Search for the cell housing the specified text and yield its [X, Y] center coordinate. 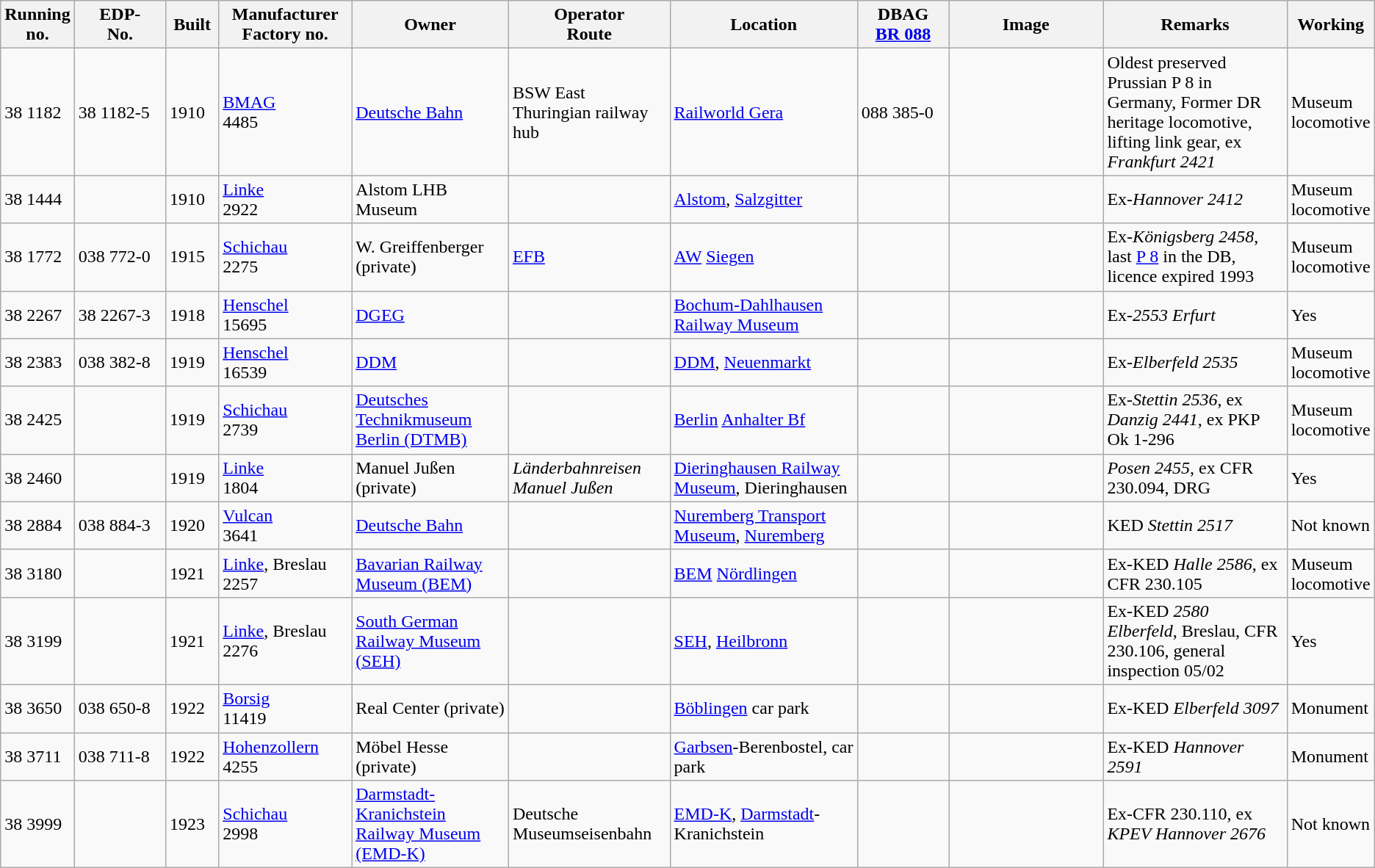
W. Greiffenberger (private) [430, 257]
Ex-Königsberg 2458, last P 8 in the DB, licence expired 1993 [1195, 257]
Henschel15695 [285, 314]
38 1444 [37, 200]
Image [1026, 25]
38 1182 [37, 112]
1920 [192, 526]
Ex-KED Halle 2586, ex CFR 230.105 [1195, 573]
038 382-8 [120, 363]
DDM, Neuenmarkt [764, 363]
Working [1331, 25]
Deutsches Technikmuseum Berlin (DTMB) [430, 420]
38 3180 [37, 573]
DDM [430, 363]
DGEG [430, 314]
Ex-KED 2580 Elberfeld, Breslau, CFR 230.106, general inspection 05/02 [1195, 640]
Runningno. [37, 25]
Railworld Gera [764, 112]
38 3199 [37, 640]
038 711-8 [120, 756]
Alstom, Salzgitter [764, 200]
Nuremberg Transport Museum, Nuremberg [764, 526]
38 3711 [37, 756]
Darmstadt-Kranichstein Railway Museum (EMD-K) [430, 824]
Möbel Hesse (private) [430, 756]
38 3999 [37, 824]
38 2383 [37, 363]
038 884-3 [120, 526]
EMD-K, Darmstadt-Kranichstein [764, 824]
Manuel Jußen (private) [430, 477]
Garbsen-Berenbostel, car park [764, 756]
38 2425 [37, 420]
AW Siegen [764, 257]
Posen 2455, ex CFR 230.094, DRG [1195, 477]
Dieringhausen Railway Museum, Dieringhausen [764, 477]
DBAGBR 088 [903, 25]
Alstom LHB Museum [430, 200]
Linke, Breslau2257 [285, 573]
SEH, Heilbronn [764, 640]
Deutsche Museumseisenbahn [589, 824]
Linke1804 [285, 477]
Hohenzollern4255 [285, 756]
Schichau2739 [285, 420]
BEM Nördlingen [764, 573]
ManufacturerFactory no. [285, 25]
Schichau2998 [285, 824]
038 650-8 [120, 708]
Linke, Breslau2276 [285, 640]
Länderbahnreisen Manuel Jußen [589, 477]
Berlin Anhalter Bf [764, 420]
Remarks [1195, 25]
Linke2922 [285, 200]
38 3650 [37, 708]
038 772-0 [120, 257]
OperatorRoute [589, 25]
1918 [192, 314]
EDP-No. [120, 25]
38 2460 [37, 477]
Ex-Stettin 2536, ex Danzig 2441, ex PKP Ok 1-296 [1195, 420]
Oldest preserved Prussian P 8 in Germany, Former DR heritage locomotive, lifting link gear, ex Frankfurt 2421 [1195, 112]
South German Railway Museum (SEH) [430, 640]
Owner [430, 25]
Henschel16539 [285, 363]
Ex-Hannover 2412 [1195, 200]
Bochum-Dahlhausen Railway Museum [764, 314]
Böblingen car park [764, 708]
BSW East Thuringian railway hub [589, 112]
Ex-CFR 230.110, ex KPEV Hannover 2676 [1195, 824]
Location [764, 25]
Bavarian Railway Museum (BEM) [430, 573]
Real Center (private) [430, 708]
38 1772 [37, 257]
38 2267 [37, 314]
088 385-0 [903, 112]
Built [192, 25]
38 1182-5 [120, 112]
Ex-KED Elberfeld 3097 [1195, 708]
Borsig11419 [285, 708]
BMAG4485 [285, 112]
Ex-2553 Erfurt [1195, 314]
KED Stettin 2517 [1195, 526]
Ex-Elberfeld 2535 [1195, 363]
Vulcan3641 [285, 526]
1915 [192, 257]
EFB [589, 257]
38 2884 [37, 526]
Schichau2275 [285, 257]
38 2267-3 [120, 314]
1923 [192, 824]
Ex-KED Hannover 2591 [1195, 756]
